Return the (X, Y) coordinate for the center point of the cell that contains the specified text.  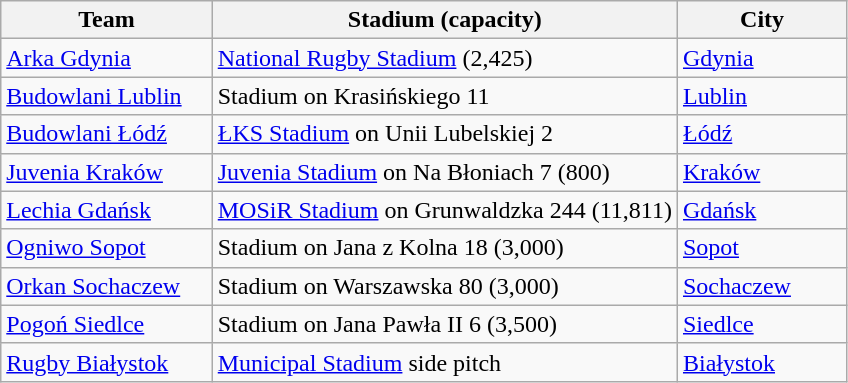
Lechia Gdańsk (106, 210)
Stadium on Warszawska 80 (3,000) (444, 286)
Białystok (762, 362)
National Rugby Stadium (2,425) (444, 58)
Ogniwo Sopot (106, 248)
Orkan Sochaczew (106, 286)
City (762, 20)
Lublin (762, 96)
ŁKS Stadium on Unii Lubelskiej 2 (444, 134)
Juvenia Stadium on Na Błoniach 7 (800) (444, 172)
Stadium on Jana z Kolna 18 (3,000) (444, 248)
Stadium (capacity) (444, 20)
Team (106, 20)
Arka Gdynia (106, 58)
Gdynia (762, 58)
Budowlani Lublin (106, 96)
Juvenia Kraków (106, 172)
Sopot (762, 248)
Budowlani Łódź (106, 134)
MOSiR Stadium on Grunwaldzka 244 (11,811) (444, 210)
Sochaczew (762, 286)
Siedlce (762, 324)
Kraków (762, 172)
Gdańsk (762, 210)
Stadium on Jana Pawła II 6 (3,500) (444, 324)
Pogoń Siedlce (106, 324)
Municipal Stadium side pitch (444, 362)
Rugby Białystok (106, 362)
Stadium on Krasińskiego 11 (444, 96)
Łódź (762, 134)
